Capture the cell that displays the provided text and extract its (x, y) central coordinate. 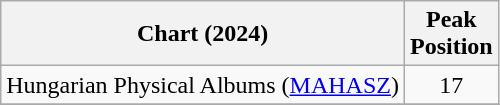
PeakPosition (451, 34)
Chart (2024) (203, 34)
Hungarian Physical Albums (MAHASZ) (203, 85)
17 (451, 85)
